Determine the [X, Y] coordinate at the center of the cell enclosing the given text.  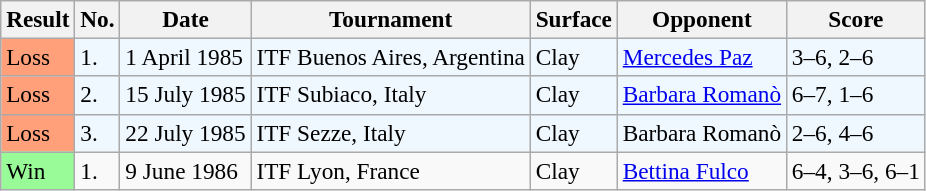
2. [98, 95]
6–4, 3–6, 6–1 [856, 170]
ITF Lyon, France [390, 170]
2–6, 4–6 [856, 133]
ITF Buenos Aires, Argentina [390, 57]
Tournament [390, 19]
Bettina Fulco [702, 170]
22 July 1985 [186, 133]
15 July 1985 [186, 95]
3. [98, 133]
Score [856, 19]
ITF Sezze, Italy [390, 133]
Surface [574, 19]
6–7, 1–6 [856, 95]
Result [38, 19]
Opponent [702, 19]
9 June 1986 [186, 170]
1 April 1985 [186, 57]
No. [98, 19]
Win [38, 170]
Mercedes Paz [702, 57]
Date [186, 19]
3–6, 2–6 [856, 57]
ITF Subiaco, Italy [390, 95]
